For the text-containing cell, return its midpoint in (X, Y) coordinate format. 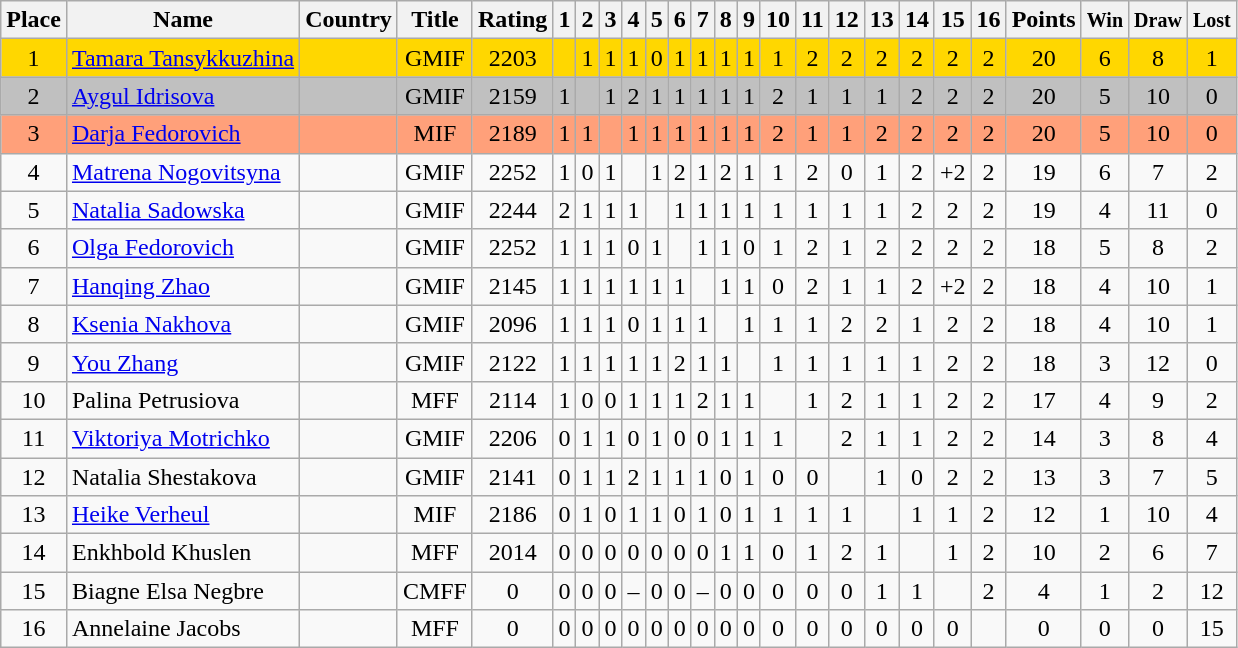
Annelaine Jacobs (182, 629)
Enkhbold Khuslen (182, 553)
Darja Fedorovich (182, 134)
Place (34, 20)
2186 (512, 515)
2206 (512, 438)
2122 (512, 362)
Olga Fedorovich (182, 248)
Viktoriya Motrichko (182, 438)
Biagne Elsa Negbre (182, 591)
2145 (512, 286)
Palina Petrusiova (182, 400)
2096 (512, 324)
Tamara Tansykkuzhina (182, 58)
2203 (512, 58)
Heike Verheul (182, 515)
2014 (512, 553)
2114 (512, 400)
2159 (512, 96)
Aygul Idrisova (182, 96)
Natalia Shestakova (182, 477)
Title (434, 20)
Draw (1158, 20)
2189 (512, 134)
You Zhang (182, 362)
Points (1044, 20)
Natalia Sadowska (182, 210)
CMFF (434, 591)
2244 (512, 210)
Win (1104, 20)
17 (1044, 400)
Matrena Nogovitsyna (182, 172)
Hanqing Zhao (182, 286)
Name (182, 20)
Rating (512, 20)
Country (349, 20)
Lost (1212, 20)
2141 (512, 477)
Ksenia Nakhova (182, 324)
